Output the (x, y) coordinate of the center of the cell containing the given text.  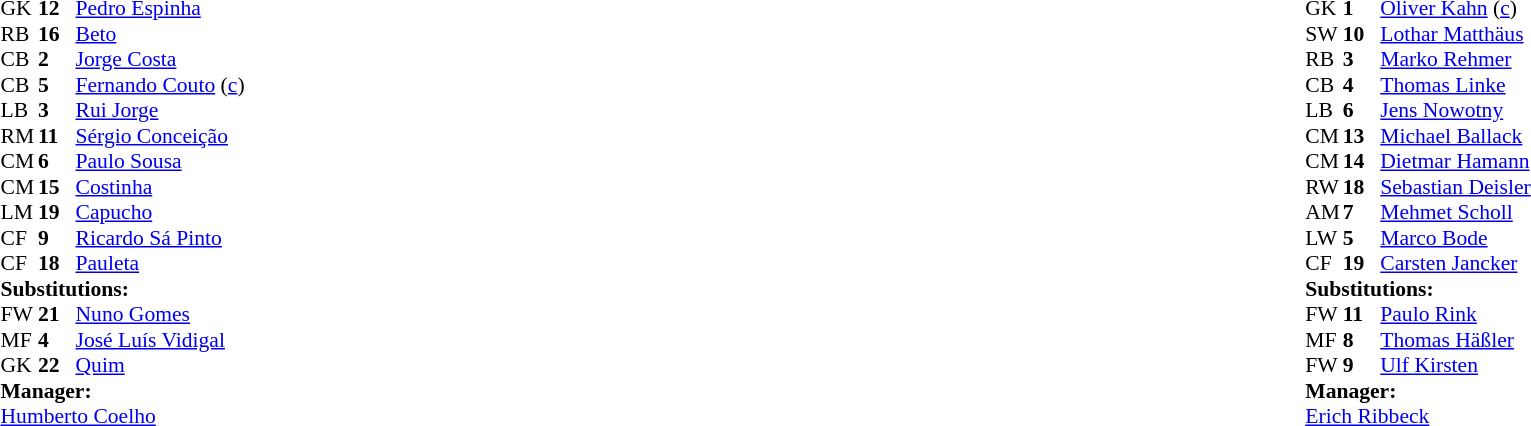
Sebastian Deisler (1455, 187)
13 (1362, 136)
15 (57, 187)
LM (19, 213)
Jorge Costa (160, 59)
16 (57, 34)
Sérgio Conceição (160, 136)
Carsten Jancker (1455, 263)
Nuno Gomes (160, 315)
Pauleta (160, 263)
Lothar Matthäus (1455, 34)
8 (1362, 340)
GK (19, 365)
Fernando Couto (c) (160, 85)
AM (1324, 213)
Ricardo Sá Pinto (160, 238)
2 (57, 59)
Mehmet Scholl (1455, 213)
SW (1324, 34)
Dietmar Hamann (1455, 161)
RM (19, 136)
Paulo Sousa (160, 161)
Capucho (160, 213)
Rui Jorge (160, 111)
Ulf Kirsten (1455, 365)
14 (1362, 161)
Costinha (160, 187)
Thomas Linke (1455, 85)
Thomas Häßler (1455, 340)
Quim (160, 365)
Marko Rehmer (1455, 59)
Beto (160, 34)
RW (1324, 187)
LW (1324, 238)
22 (57, 365)
Jens Nowotny (1455, 111)
21 (57, 315)
7 (1362, 213)
10 (1362, 34)
Michael Ballack (1455, 136)
José Luís Vidigal (160, 340)
Marco Bode (1455, 238)
Paulo Rink (1455, 315)
